Capture the cell that displays the provided text and extract its [X, Y] central coordinate. 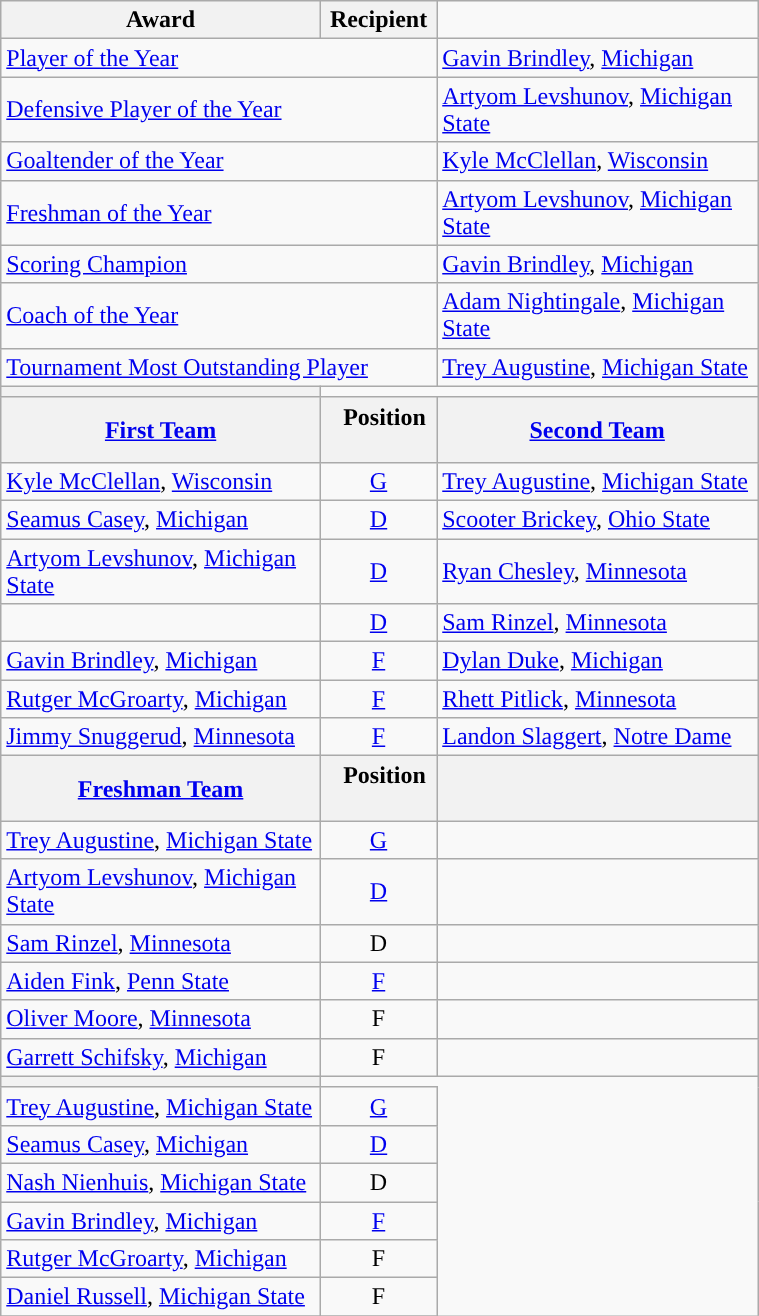
Coach of the Year [219, 316]
Tournament Most Outstanding Player [219, 367]
Adam Nightingale, Michigan State [598, 316]
Second Team [598, 430]
Dylan Duke, Michigan [598, 661]
Jimmy Snuggerud, Minnesota [161, 737]
Ryan Chesley, Minnesota [598, 570]
Recipient [378, 20]
Goaltender of the Year [219, 161]
Landon Slaggert, Notre Dame [598, 737]
Oliver Moore, Minnesota [161, 1019]
Freshman Team [161, 788]
Defensive Player of the Year [219, 110]
Scooter Brickey, Ohio State [598, 519]
Garrett Schifsky, Michigan [161, 1057]
Rhett Pitlick, Minnesota [598, 699]
Nash Nienhuis, Michigan State [161, 1182]
Daniel Russell, Michigan State [161, 1297]
First Team [161, 430]
Scoring Champion [219, 264]
Award [161, 20]
Aiden Fink, Penn State [161, 981]
Player of the Year [219, 58]
Freshman of the Year [219, 212]
